Output the (x, y) coordinate of the center of the cell containing the given text.  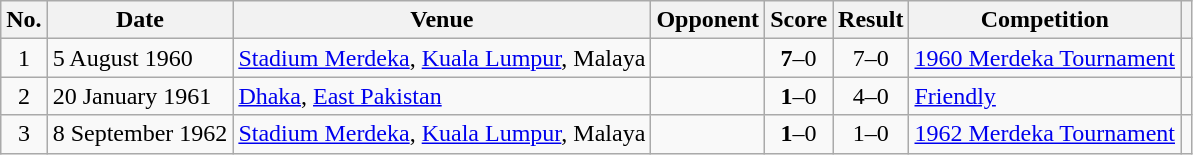
1960 Merdeka Tournament (1045, 58)
Friendly (1045, 96)
4–0 (871, 96)
1 (24, 58)
5 August 1960 (140, 58)
Opponent (708, 20)
1962 Merdeka Tournament (1045, 134)
Venue (442, 20)
Competition (1045, 20)
No. (24, 20)
Date (140, 20)
8 September 1962 (140, 134)
Score (799, 20)
Result (871, 20)
Dhaka, East Pakistan (442, 96)
3 (24, 134)
2 (24, 96)
20 January 1961 (140, 96)
